Search for the cell housing the specified text and yield its (X, Y) center coordinate. 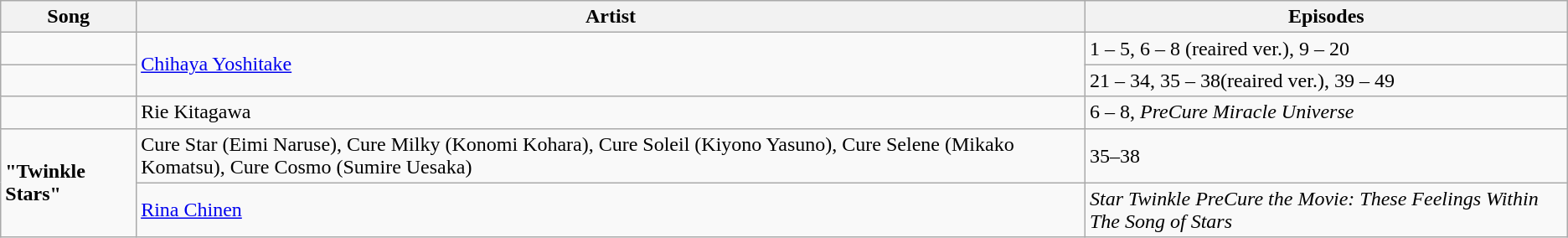
Song (69, 17)
6 – 8, PreCure Miracle Universe (1326, 112)
Rina Chinen (611, 210)
Cure Star (Eimi Naruse), Cure Milky (Konomi Kohara), Cure Soleil (Kiyono Yasuno), Cure Selene (Mikako Komatsu), Cure Cosmo (Sumire Uesaka) (611, 156)
Chihaya Yoshitake (611, 65)
Episodes (1326, 17)
Star Twinkle PreCure the Movie: These Feelings Within The Song of Stars (1326, 210)
21 – 34, 35 – 38(reaired ver.), 39 – 49 (1326, 80)
1 – 5, 6 – 8 (reaired ver.), 9 – 20 (1326, 49)
Rie Kitagawa (611, 112)
"Twinkle Stars" (69, 183)
35–38 (1326, 156)
Artist (611, 17)
